Pinpoint the cell where the given text exists, returning its [X, Y] midpoint coordinate. 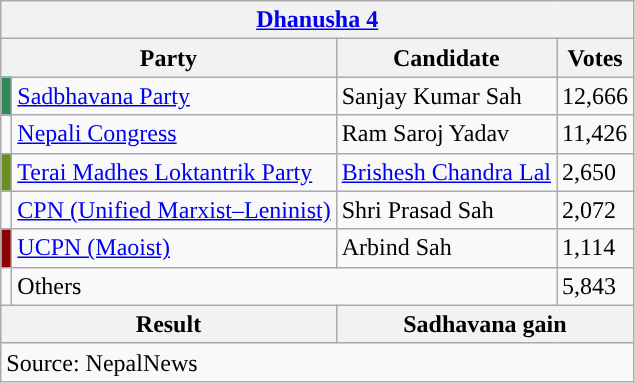
CPN (Unified Marxist–Leninist) [174, 210]
Nepali Congress [174, 134]
Result [168, 324]
11,426 [596, 134]
Terai Madhes Loktantrik Party [174, 172]
Candidate [446, 58]
Sadhavana gain [484, 324]
Shri Prasad Sah [446, 210]
Votes [596, 58]
Ram Saroj Yadav [446, 134]
Brishesh Chandra Lal [446, 172]
2,072 [596, 210]
Source: NepalNews [318, 362]
2,650 [596, 172]
UCPN (Maoist) [174, 248]
Party [168, 58]
Arbind Sah [446, 248]
1,114 [596, 248]
5,843 [596, 286]
Others [284, 286]
Dhanusha 4 [318, 20]
Sadbhavana Party [174, 96]
12,666 [596, 96]
Sanjay Kumar Sah [446, 96]
